Determine the (X, Y) coordinate at the center of the cell enclosing the given text.  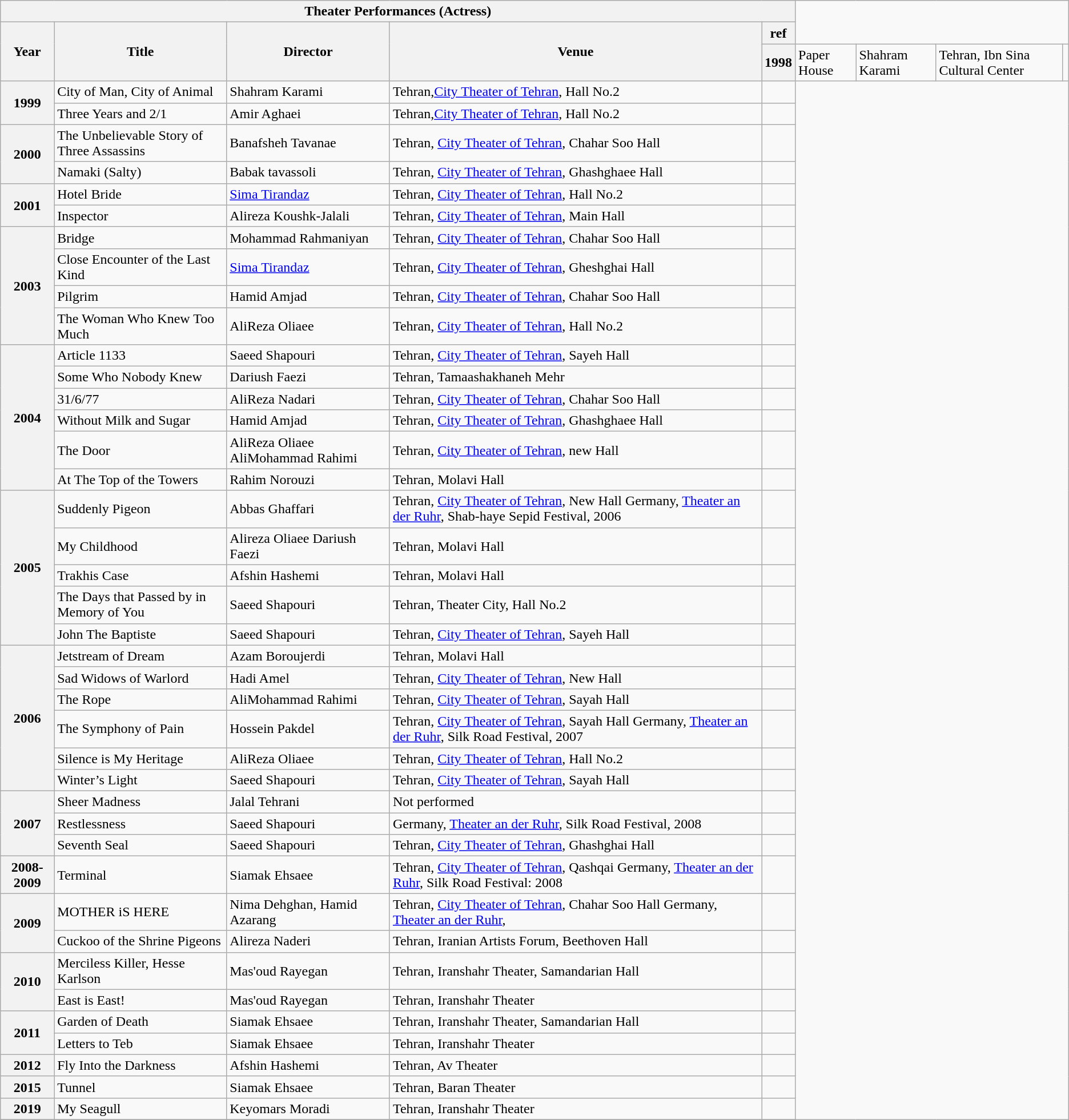
Garden of Death (140, 1022)
Terminal (140, 875)
AliReza Nadari (308, 399)
Tunnel (140, 1087)
Tehran, Theater City, Hall No.2 (576, 605)
The Door (140, 450)
2006 (27, 718)
2010 (27, 982)
Alireza Oliaee Dariush Faezi (308, 546)
Germany, Theater an der Ruhr, Silk Road Festival, 2008 (576, 824)
2003 (27, 285)
2012 (27, 1065)
Keyomars Moradi (308, 1109)
2005 (27, 567)
Azam Boroujerdi (308, 656)
1999 (27, 103)
Tehran, City Theater of Tehran, Main Hall (576, 216)
Tehran, City Theater of Tehran, Ghashghai Hall (576, 845)
Alireza Koushk-Jalali (308, 216)
At The Top of the Towers (140, 480)
Article 1133 (140, 356)
Nima Dehghan, Hamid Azarang (308, 912)
Paper House (826, 63)
Venue (576, 51)
John The Baptiste (140, 634)
City of Man, City of Animal (140, 92)
Not performed (576, 802)
Three Years and 2/1 (140, 114)
Tehran, Iranian Artists Forum, Beethoven Hall (576, 941)
East is East! (140, 1000)
Sheer Madness (140, 802)
2011 (27, 1033)
MOTHER iS HERE (140, 912)
Tehran, City Theater of Tehran, Gheshghai Hall (576, 267)
The Woman Who Knew Too Much (140, 325)
The Rope (140, 699)
The Days that Passed by in Memory of You (140, 605)
Tehran, City Theater of Tehran, Sayah Hall Germany, Theater an der Ruhr, Silk Road Festival, 2007 (576, 728)
Title (140, 51)
Close Encounter of the Last Kind (140, 267)
Tehran, City Theater of Tehran, Chahar Soo Hall Germany, Theater an der Ruhr, (576, 912)
Abbas Ghaffari (308, 509)
Pilgrim (140, 296)
Babak tavassoli (308, 172)
2008-2009 (27, 875)
Rahim Norouzi (308, 480)
Tehran, City Theater of Tehran, New Hall Germany, Theater an der Ruhr, Shab-haye Sepid Festival, 2006 (576, 509)
2000 (27, 154)
Suddenly Pigeon (140, 509)
Tehran, City Theater of Tehran, New Hall (576, 678)
AliReza Oliaee AliMohammad Rahimi (308, 450)
Tehran, Ibn Sina Cultural Center (999, 63)
Cuckoo of the Shrine Pigeons (140, 941)
Fly Into the Darkness (140, 1065)
Bridge (140, 237)
Hadi Amel (308, 678)
Namaki (Salty) (140, 172)
Letters to Teb (140, 1044)
Tehran, City Theater of Tehran, Qashqai Germany, Theater an der Ruhr, Silk Road Festival: 2008 (576, 875)
Sad Widows of Warlord (140, 678)
Mohammad Rahmaniyan (308, 237)
Jetstream of Dream (140, 656)
2019 (27, 1109)
Hossein Pakdel (308, 728)
Without Milk and Sugar (140, 421)
The Unbelievable Story of Three Assassins (140, 143)
Theater Performances (Actress) (398, 11)
2007 (27, 824)
Restlessness (140, 824)
Amir Aghaei (308, 114)
Year (27, 51)
31/6/77 (140, 399)
2004 (27, 418)
Tehran, Av Theater (576, 1065)
The Symphony of Pain (140, 728)
Silence is My Heritage (140, 759)
Banafsheh Tavanae (308, 143)
Jalal Tehrani (308, 802)
Merciless Killer, Hesse Karlson (140, 970)
Some Who Nobody Knew (140, 377)
My Seagull (140, 1109)
AliMohammad Rahimi (308, 699)
Hotel Bride (140, 194)
2015 (27, 1087)
Tehran, Baran Theater (576, 1087)
Tehran, Tamaashakhaneh Mehr (576, 377)
ref (779, 33)
Seventh Seal (140, 845)
Alireza Naderi (308, 941)
Tehran, City Theater of Tehran, new Hall (576, 450)
Dariush Faezi (308, 377)
Director (308, 51)
Trakhis Case (140, 575)
My Childhood (140, 546)
Winter’s Light (140, 780)
Inspector (140, 216)
2009 (27, 922)
2001 (27, 205)
1998 (779, 63)
